For the text-containing cell, return its midpoint in [x, y] coordinate format. 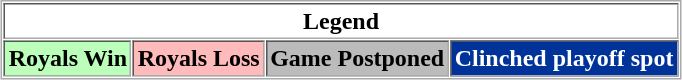
Clinched playoff spot [564, 58]
Royals Loss [198, 58]
Legend [341, 21]
Game Postponed [358, 58]
Royals Win [68, 58]
